Locate the cell with the specified text and output its [X, Y] center coordinate. 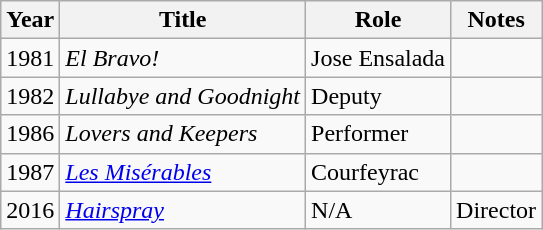
Courfeyrac [378, 172]
El Bravo! [183, 58]
1986 [30, 134]
Les Misérables [183, 172]
Hairspray [183, 210]
Role [378, 20]
Lovers and Keepers [183, 134]
Notes [496, 20]
Performer [378, 134]
Year [30, 20]
Deputy [378, 96]
Jose Ensalada [378, 58]
1981 [30, 58]
1987 [30, 172]
2016 [30, 210]
1982 [30, 96]
Director [496, 210]
Title [183, 20]
Lullabye and Goodnight [183, 96]
N/A [378, 210]
